Find where the given text appears and provide that cell's center as [x, y] coordinate. 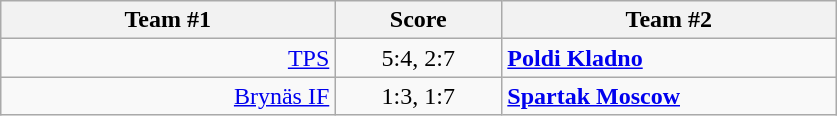
Team #2 [669, 20]
Spartak Moscow [669, 96]
Team #1 [168, 20]
Poldi Kladno [669, 58]
Brynäs IF [168, 96]
TPS [168, 58]
1:3, 1:7 [418, 96]
Score [418, 20]
5:4, 2:7 [418, 58]
